Find where the given text appears and provide that cell's center as [x, y] coordinate. 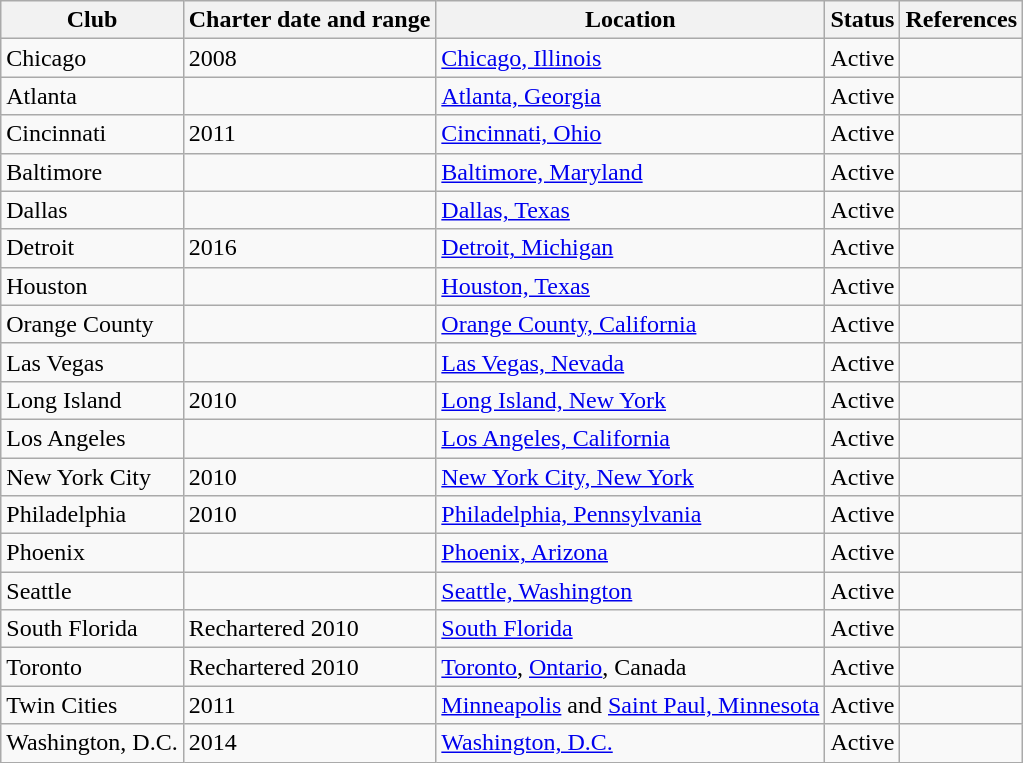
Phoenix [92, 553]
Toronto, Ontario, Canada [630, 667]
New York City, New York [630, 477]
Minneapolis and Saint Paul, Minnesota [630, 705]
Long Island [92, 400]
Atlanta [92, 96]
Twin Cities [92, 705]
References [962, 20]
Las Vegas [92, 362]
Detroit, Michigan [630, 248]
Long Island, New York [630, 400]
Los Angeles [92, 438]
Houston, Texas [630, 286]
Philadelphia, Pennsylvania [630, 515]
Baltimore, Maryland [630, 172]
Chicago [92, 58]
2016 [310, 248]
2008 [310, 58]
Toronto [92, 667]
Orange County [92, 324]
Chicago, Illinois [630, 58]
Status [862, 20]
Los Angeles, California [630, 438]
Baltimore [92, 172]
Phoenix, Arizona [630, 553]
Seattle, Washington [630, 591]
Club [92, 20]
Philadelphia [92, 515]
Atlanta, Georgia [630, 96]
Cincinnati [92, 134]
Houston [92, 286]
Orange County, California [630, 324]
Cincinnati, Ohio [630, 134]
Seattle [92, 591]
Dallas [92, 210]
Location [630, 20]
New York City [92, 477]
Las Vegas, Nevada [630, 362]
2014 [310, 743]
Charter date and range [310, 20]
Detroit [92, 248]
Dallas, Texas [630, 210]
